Capture the cell that displays the provided text and extract its (x, y) central coordinate. 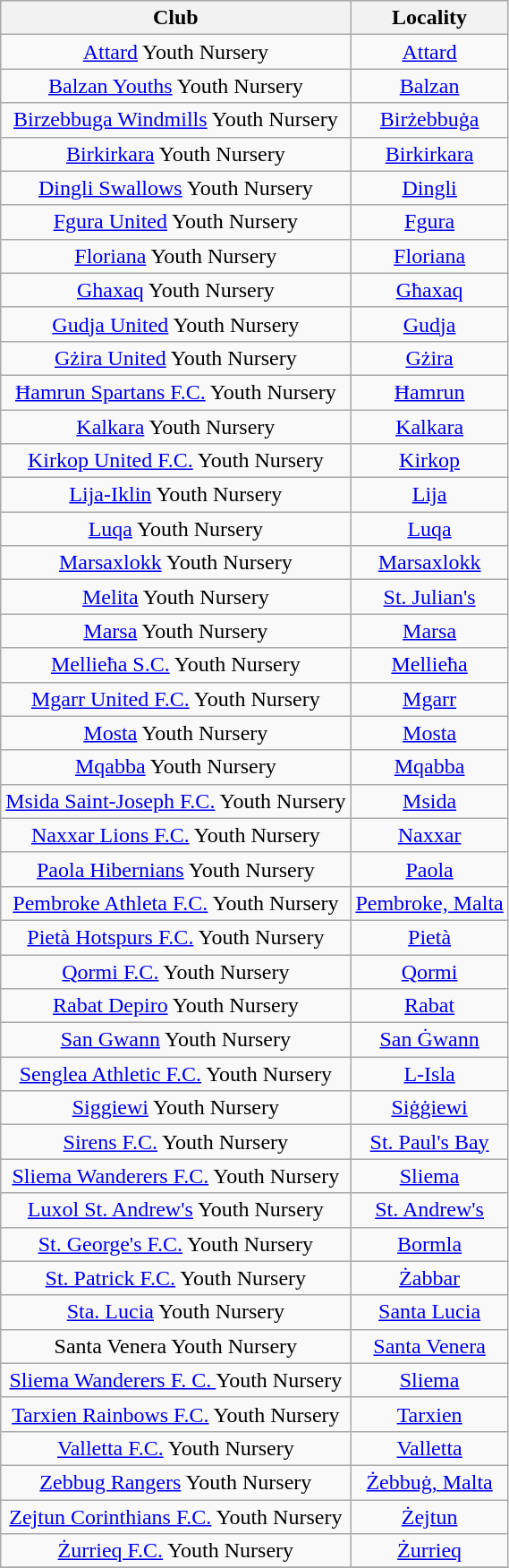
Marsa Youth Nursery (175, 631)
Ħamrun (429, 392)
Gudja (429, 324)
Msida Saint-Joseph F.C. Youth Nursery (175, 801)
Tarxien (429, 1414)
Qormi F.C. Youth Nursery (175, 971)
Rabat Depiro Youth Nursery (175, 1006)
Mgarr United F.C. Youth Nursery (175, 699)
Sliema Wanderers F.C. Youth Nursery (175, 1176)
Marsaxlokk (429, 563)
Naxxar (429, 835)
Luqa (429, 529)
Paola (429, 869)
Siġġiewi (429, 1108)
Mgarr (429, 699)
Kalkara Youth Nursery (175, 427)
Ghaxaq Youth Nursery (175, 290)
Valletta F.C. Youth Nursery (175, 1448)
Santa Lucia (429, 1312)
Birkirkara (429, 154)
Dingli Swallows Youth Nursery (175, 188)
Għaxaq (429, 290)
Birkirkara Youth Nursery (175, 154)
Dingli (429, 188)
Santa Venera Youth Nursery (175, 1346)
Fgura United Youth Nursery (175, 222)
Mosta Youth Nursery (175, 733)
Locality (429, 18)
Żejtun (429, 1517)
Balzan (429, 86)
Naxxar Lions F.C. Youth Nursery (175, 835)
Paola Hibernians Youth Nursery (175, 869)
Marsa (429, 631)
Birżebbuġa (429, 120)
Zejtun Corinthians F.C. Youth Nursery (175, 1517)
Pietà Hotspurs F.C. Youth Nursery (175, 937)
Zebbug Rangers Youth Nursery (175, 1482)
Club (175, 18)
St. Andrew's (429, 1210)
Pembroke Athleta F.C. Youth Nursery (175, 903)
Żabbar (429, 1278)
Attard (429, 52)
Sta. Lucia Youth Nursery (175, 1312)
Żebbuġ, Malta (429, 1482)
San Gwann Youth Nursery (175, 1040)
Santa Venera (429, 1346)
Kirkop United F.C. Youth Nursery (175, 461)
St. Julian's (429, 597)
Mqabba (429, 767)
Balzan Youths Youth Nursery (175, 86)
Gudja United Youth Nursery (175, 324)
Lija (429, 495)
Pietà (429, 937)
Bormla (429, 1244)
Mellieħa (429, 665)
Floriana Youth Nursery (175, 256)
Pembroke, Malta (429, 903)
Tarxien Rainbows F.C. Youth Nursery (175, 1414)
St. George's F.C. Youth Nursery (175, 1244)
St. Patrick F.C. Youth Nursery (175, 1278)
Gżira United Youth Nursery (175, 358)
Marsaxlokk Youth Nursery (175, 563)
Lija-Iklin Youth Nursery (175, 495)
Birzebbuga Windmills Youth Nursery (175, 120)
Mqabba Youth Nursery (175, 767)
St. Paul's Bay (429, 1142)
Attard Youth Nursery (175, 52)
Melita Youth Nursery (175, 597)
Fgura (429, 222)
Żurrieq F.C. Youth Nursery (175, 1551)
Senglea Athletic F.C. Youth Nursery (175, 1074)
Floriana (429, 256)
Sliema Wanderers F. C. Youth Nursery (175, 1380)
Luqa Youth Nursery (175, 529)
Qormi (429, 971)
Mosta (429, 733)
Żurrieq (429, 1551)
Luxol St. Andrew's Youth Nursery (175, 1210)
San Ġwann (429, 1040)
Siggiewi Youth Nursery (175, 1108)
Ħamrun Spartans F.C. Youth Nursery (175, 392)
Rabat (429, 1006)
Kirkop (429, 461)
Msida (429, 801)
L-Isla (429, 1074)
Valletta (429, 1448)
Gżira (429, 358)
Sirens F.C. Youth Nursery (175, 1142)
Mellieħa S.C. Youth Nursery (175, 665)
Kalkara (429, 427)
